Return [x, y] of the center of cell containing provided text 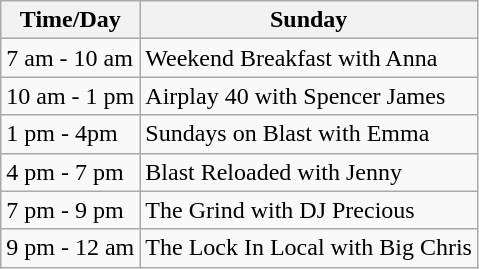
Weekend Breakfast with Anna [309, 58]
Sunday [309, 20]
Blast Reloaded with Jenny [309, 172]
Sundays on Blast with Emma [309, 134]
7 pm - 9 pm [70, 210]
7 am - 10 am [70, 58]
1 pm - 4pm [70, 134]
The Lock In Local with Big Chris [309, 248]
Time/Day [70, 20]
10 am - 1 pm [70, 96]
9 pm - 12 am [70, 248]
The Grind with DJ Precious [309, 210]
4 pm - 7 pm [70, 172]
Airplay 40 with Spencer James [309, 96]
